Find where the given text appears and provide that cell's center as [X, Y] coordinate. 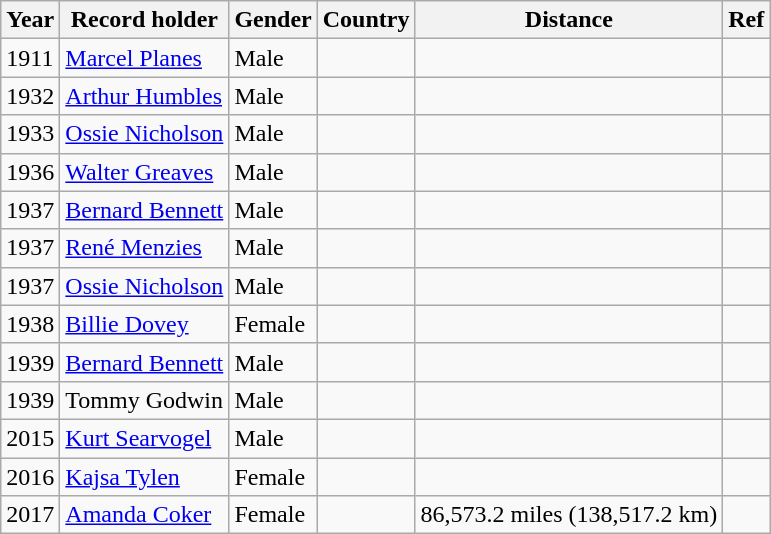
Arthur Humbles [144, 96]
1933 [30, 134]
Billie Dovey [144, 324]
1911 [30, 58]
2015 [30, 438]
Year [30, 20]
Marcel Planes [144, 58]
Ref [746, 20]
2017 [30, 515]
Kajsa Tylen [144, 477]
René Menzies [144, 248]
86,573.2 miles (138,517.2 km) [569, 515]
Amanda Coker [144, 515]
2016 [30, 477]
Kurt Searvogel [144, 438]
Tommy Godwin [144, 400]
Country [366, 20]
Gender [273, 20]
1938 [30, 324]
Walter Greaves [144, 172]
1936 [30, 172]
Record holder [144, 20]
Distance [569, 20]
1932 [30, 96]
